Provide the [x, y] coordinate of the cell's center where the given text is located.  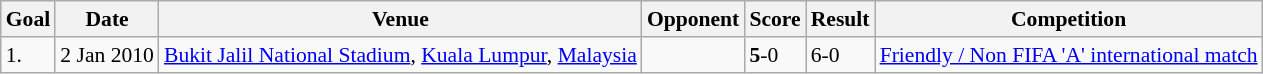
Opponent [694, 19]
Date [107, 19]
Result [840, 19]
Score [774, 19]
1. [28, 55]
2 Jan 2010 [107, 55]
5-0 [774, 55]
Venue [400, 19]
6-0 [840, 55]
Bukit Jalil National Stadium, Kuala Lumpur, Malaysia [400, 55]
Friendly / Non FIFA 'A' international match [1069, 55]
Competition [1069, 19]
Goal [28, 19]
